Return the [x, y] coordinate for the center point of the cell that contains the specified text.  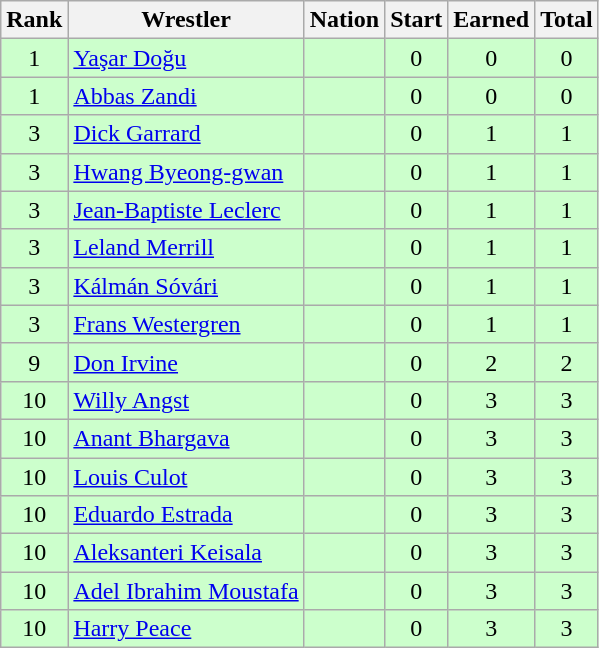
Aleksanteri Keisala [186, 553]
Rank [34, 20]
Eduardo Estrada [186, 515]
Louis Culot [186, 477]
Willy Angst [186, 400]
Start [416, 20]
Leland Merrill [186, 248]
Anant Bhargava [186, 438]
Nation [344, 20]
Wrestler [186, 20]
9 [34, 362]
Adel Ibrahim Moustafa [186, 591]
Total [567, 20]
Don Irvine [186, 362]
Dick Garrard [186, 134]
Earned [492, 20]
Yaşar Doğu [186, 58]
Frans Westergren [186, 324]
Hwang Byeong-gwan [186, 172]
Abbas Zandi [186, 96]
Harry Peace [186, 629]
Kálmán Sóvári [186, 286]
Jean-Baptiste Leclerc [186, 210]
